Identify which cell holds the provided text, then report its (x, y) central coordinate. 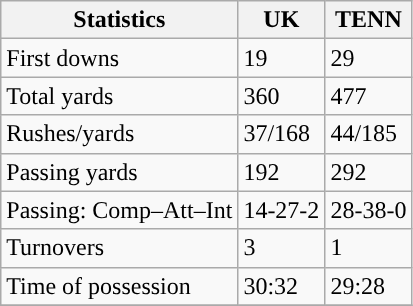
Passing yards (120, 172)
44/185 (368, 134)
19 (282, 58)
Rushes/yards (120, 134)
Statistics (120, 20)
Total yards (120, 96)
TENN (368, 20)
192 (282, 172)
First downs (120, 58)
29:28 (368, 286)
292 (368, 172)
28-38-0 (368, 210)
360 (282, 96)
14-27-2 (282, 210)
29 (368, 58)
3 (282, 248)
30:32 (282, 286)
37/168 (282, 134)
UK (282, 20)
477 (368, 96)
Time of possession (120, 286)
Passing: Comp–Att–Int (120, 210)
Turnovers (120, 248)
1 (368, 248)
